Locate the cell with the specified text and output its (x, y) center coordinate. 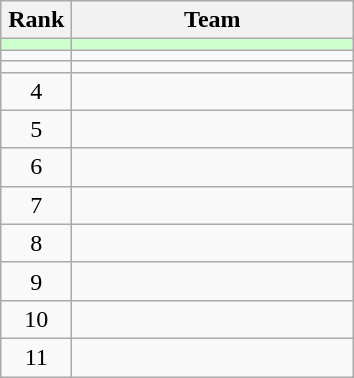
Rank (36, 20)
8 (36, 243)
11 (36, 357)
Team (212, 20)
6 (36, 167)
5 (36, 129)
7 (36, 205)
10 (36, 319)
9 (36, 281)
4 (36, 91)
